For the text-containing cell, return its midpoint in [x, y] coordinate format. 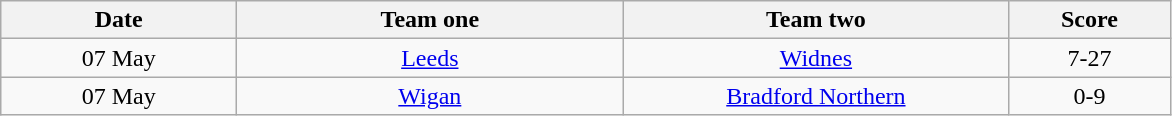
Widnes [816, 58]
Score [1090, 20]
Team one [430, 20]
Team two [816, 20]
0-9 [1090, 96]
Bradford Northern [816, 96]
Date [119, 20]
7-27 [1090, 58]
Leeds [430, 58]
Wigan [430, 96]
